Capture the cell that displays the provided text and extract its (X, Y) central coordinate. 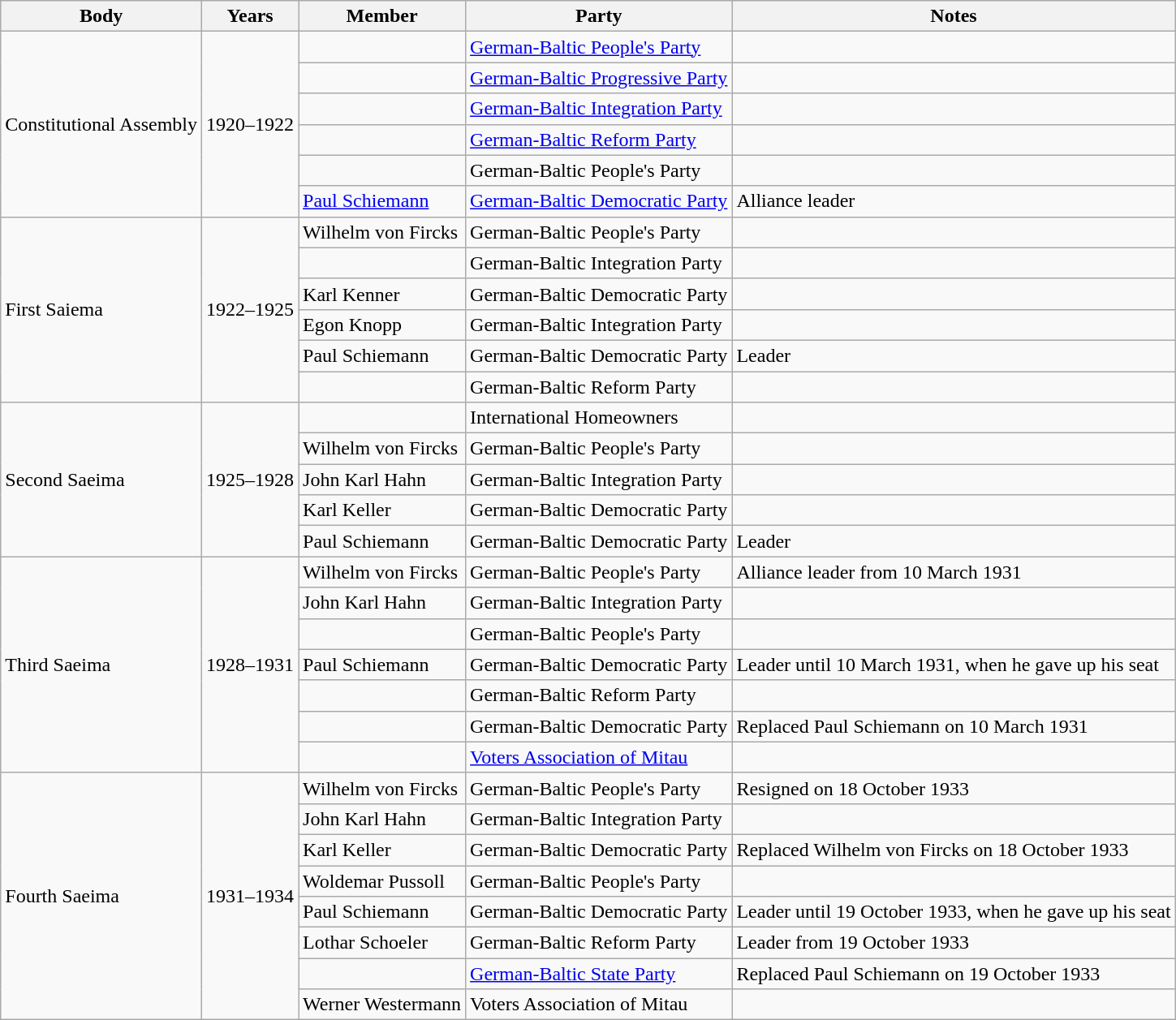
Leader from 19 October 1933 (954, 943)
Lothar Schoeler (382, 943)
Resigned on 18 October 1933 (954, 788)
Second Saeima (101, 480)
Constitutional Assembly (101, 124)
Fourth Saeima (101, 896)
Replaced Paul Schiemann on 19 October 1933 (954, 974)
Notes (954, 16)
Party (599, 16)
Replaced Wilhelm von Fircks on 18 October 1933 (954, 850)
1920–1922 (250, 124)
Replaced Paul Schiemann on 10 March 1931 (954, 726)
Leader until 10 March 1931, when he gave up his seat (954, 665)
Woldemar Pussoll (382, 880)
First Saiema (101, 309)
1925–1928 (250, 480)
German-Baltic Progressive Party (599, 78)
International Homeowners (599, 418)
Werner Westermann (382, 1005)
Member (382, 16)
Third Saeima (101, 665)
Alliance leader (954, 201)
German-Baltic State Party (599, 974)
Alliance leader from 10 March 1931 (954, 572)
1928–1931 (250, 665)
1931–1934 (250, 896)
Egon Knopp (382, 325)
Years (250, 16)
Karl Kenner (382, 294)
Leader until 19 October 1933, when he gave up his seat (954, 912)
Body (101, 16)
1922–1925 (250, 309)
